Capture the cell that displays the provided text and extract its (X, Y) central coordinate. 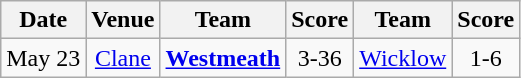
Wicklow (403, 58)
1-6 (486, 58)
3-36 (320, 58)
Venue (123, 20)
Date (44, 20)
Clane (123, 58)
May 23 (44, 58)
Westmeath (223, 58)
